Return the [X, Y] coordinate for the center point of the cell that contains the specified text.  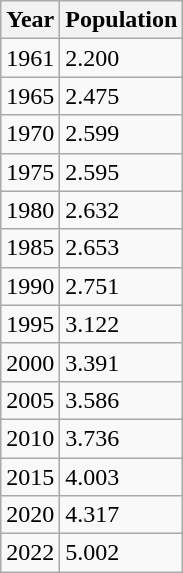
1970 [30, 134]
2.632 [122, 210]
4.317 [122, 515]
2010 [30, 438]
2015 [30, 477]
1965 [30, 96]
5.002 [122, 553]
1961 [30, 58]
3.586 [122, 400]
3.122 [122, 324]
1980 [30, 210]
2.595 [122, 172]
2000 [30, 362]
Year [30, 20]
3.391 [122, 362]
2.653 [122, 248]
2022 [30, 553]
1995 [30, 324]
3.736 [122, 438]
Population [122, 20]
1990 [30, 286]
4.003 [122, 477]
2005 [30, 400]
2.475 [122, 96]
2020 [30, 515]
2.599 [122, 134]
2.751 [122, 286]
2.200 [122, 58]
1985 [30, 248]
1975 [30, 172]
